From the cell containing the given text, extract its center point as [x, y] coordinate. 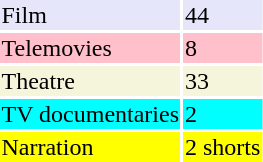
Theatre [90, 81]
2 shorts [223, 147]
Film [90, 15]
44 [223, 15]
8 [223, 48]
33 [223, 81]
Telemovies [90, 48]
Narration [90, 147]
2 [223, 114]
TV documentaries [90, 114]
